Determine the (X, Y) coordinate at the center of the cell enclosing the given text.  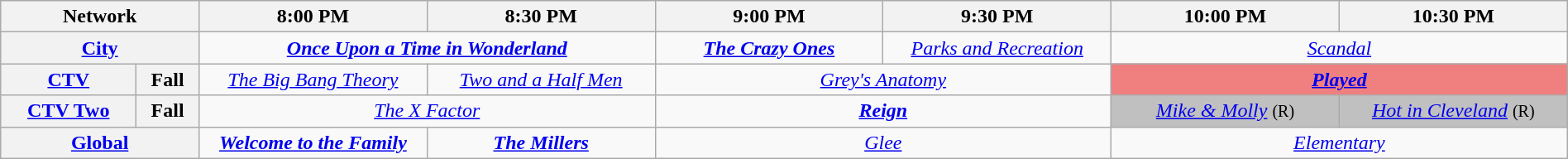
Parks and Recreation (997, 48)
Played (1340, 79)
Two and a Half Men (541, 79)
Global (100, 142)
The Crazy Ones (769, 48)
Scandal (1340, 48)
10:00 PM (1226, 17)
The X Factor (428, 111)
Mike & Molly (R) (1226, 111)
Hot in Cleveland (R) (1453, 111)
Grey's Anatomy (883, 79)
9:00 PM (769, 17)
City (100, 48)
CTV (69, 79)
9:30 PM (997, 17)
Once Upon a Time in Wonderland (428, 48)
Reign (883, 111)
CTV Two (69, 111)
Glee (883, 142)
Network (100, 17)
8:30 PM (541, 17)
10:30 PM (1453, 17)
Welcome to the Family (313, 142)
The Big Bang Theory (313, 79)
8:00 PM (313, 17)
The Millers (541, 142)
Elementary (1340, 142)
